Capture the cell that displays the provided text and extract its [x, y] central coordinate. 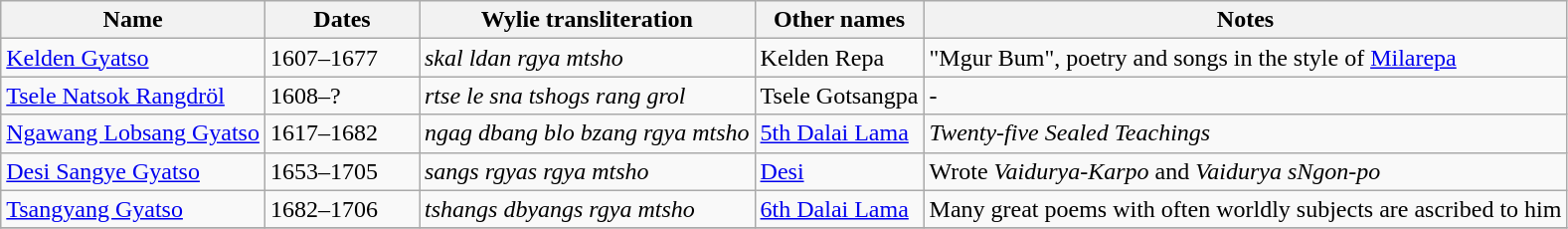
Many great poems with often worldly subjects are ascribed to him [1245, 209]
Dates [342, 20]
Twenty-five Sealed Teachings [1245, 133]
Notes [1245, 20]
5th Dalai Lama [839, 133]
Wylie transliteration [588, 20]
1617–1682 [342, 133]
Tsele Natsok Rangdröl [133, 96]
1682–1706 [342, 209]
Tsele Gotsangpa [839, 96]
Wrote Vaidurya-Karpo and Vaidurya sNgon-po [1245, 171]
Name [133, 20]
skal ldan rgya mtsho [588, 58]
Kelden Repa [839, 58]
Ngawang Lobsang Gyatso [133, 133]
Desi Sangye Gyatso [133, 171]
Kelden Gyatso [133, 58]
"Mgur Bum", poetry and songs in the style of Milarepa [1245, 58]
Tsangyang Gyatso [133, 209]
Desi [839, 171]
ngag dbang blo bzang rgya mtsho [588, 133]
- [1245, 96]
rtse le sna tshogs rang grol [588, 96]
Other names [839, 20]
1653–1705 [342, 171]
1607–1677 [342, 58]
6th Dalai Lama [839, 209]
1608–? [342, 96]
tshangs dbyangs rgya mtsho [588, 209]
sangs rgyas rgya mtsho [588, 171]
